Provide the [X, Y] coordinate of the cell's center where the given text is located.  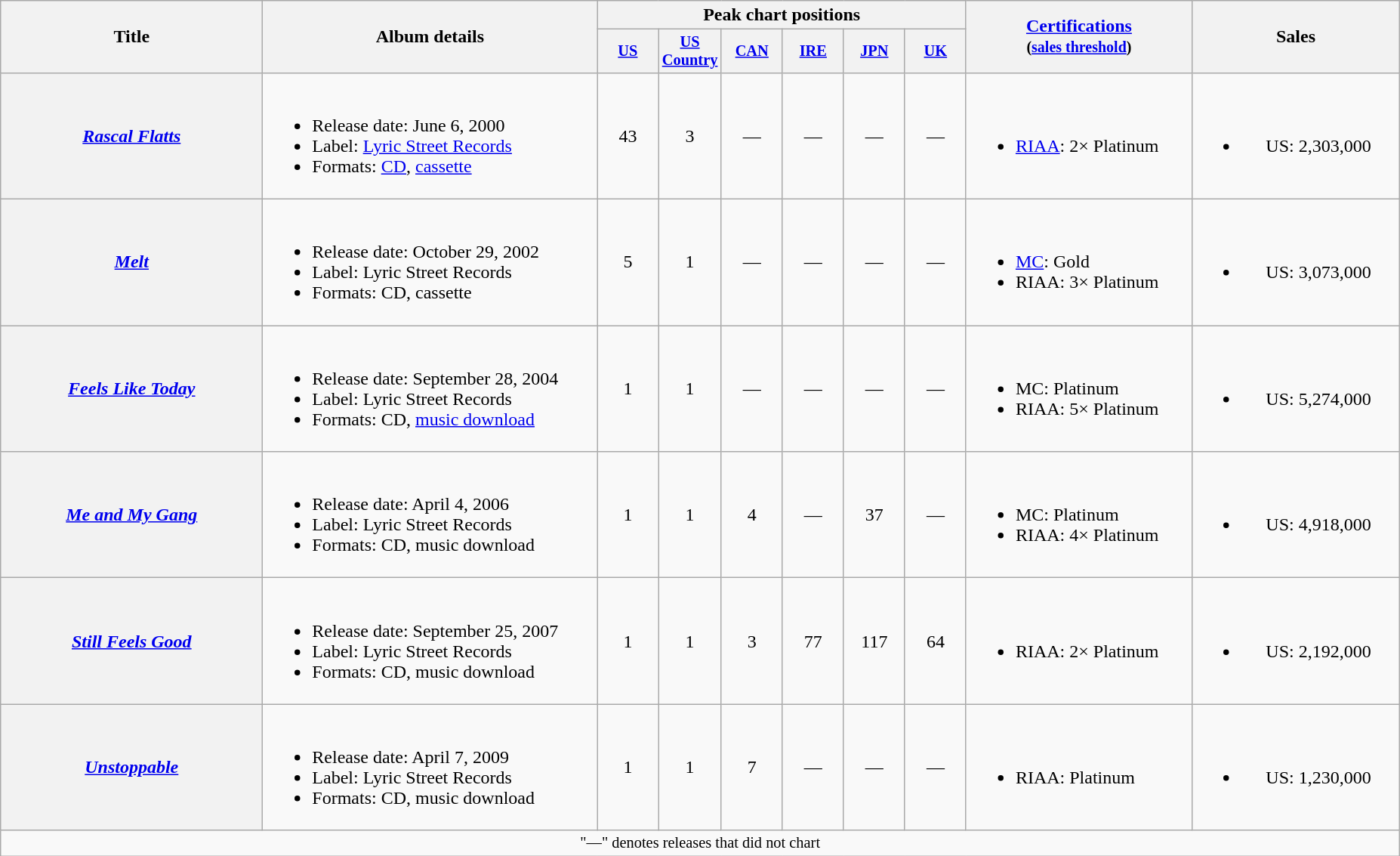
43 [628, 136]
US: 2,192,000 [1296, 641]
Release date: September 28, 2004Label: Lyric Street RecordsFormats: CD, music download [430, 388]
Release date: October 29, 2002Label: Lyric Street RecordsFormats: CD, cassette [430, 263]
Release date: June 6, 2000Label: Lyric Street RecordsFormats: CD, cassette [430, 136]
US [628, 51]
IRE [813, 51]
7 [752, 768]
4 [752, 515]
Me and My Gang [131, 515]
MC: PlatinumRIAA: 5× Platinum [1078, 388]
Release date: September 25, 2007Label: Lyric Street RecordsFormats: CD, music download [430, 641]
"—" denotes releases that did not chart [701, 843]
MC: PlatinumRIAA: 4× Platinum [1078, 515]
RIAA: Platinum [1078, 768]
US: 2,303,000 [1296, 136]
117 [874, 641]
Rascal Flatts [131, 136]
US Country [690, 51]
Melt [131, 263]
MC: GoldRIAA: 3× Platinum [1078, 263]
64 [935, 641]
5 [628, 263]
Sales [1296, 37]
CAN [752, 51]
Feels Like Today [131, 388]
Album details [430, 37]
Unstoppable [131, 768]
Release date: April 4, 2006Label: Lyric Street RecordsFormats: CD, music download [430, 515]
Title [131, 37]
Release date: April 7, 2009Label: Lyric Street RecordsFormats: CD, music download [430, 768]
37 [874, 515]
JPN [874, 51]
US: 5,274,000 [1296, 388]
US: 4,918,000 [1296, 515]
Peak chart positions [782, 15]
Certifications(sales threshold) [1078, 37]
US: 1,230,000 [1296, 768]
UK [935, 51]
Still Feels Good [131, 641]
US: 3,073,000 [1296, 263]
77 [813, 641]
